Locate the cell with the specified text and output its (X, Y) center coordinate. 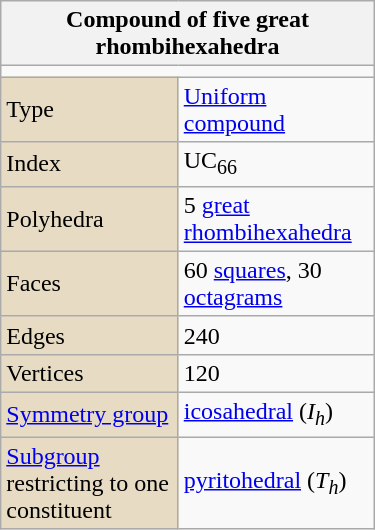
120 (276, 373)
60 squares, 30 octagrams (276, 284)
Symmetry group (90, 415)
pyritohedral (Th) (276, 483)
UC66 (276, 164)
240 (276, 335)
Type (90, 110)
Index (90, 164)
Polyhedra (90, 218)
Subgroup restricting to one constituent (90, 483)
Faces (90, 284)
5 great rhombihexahedra (276, 218)
Edges (90, 335)
icosahedral (Ih) (276, 415)
Vertices (90, 373)
Uniform compound (276, 110)
Compound of five great rhombihexahedra (188, 34)
